Return (x, y) of the center of cell containing provided text 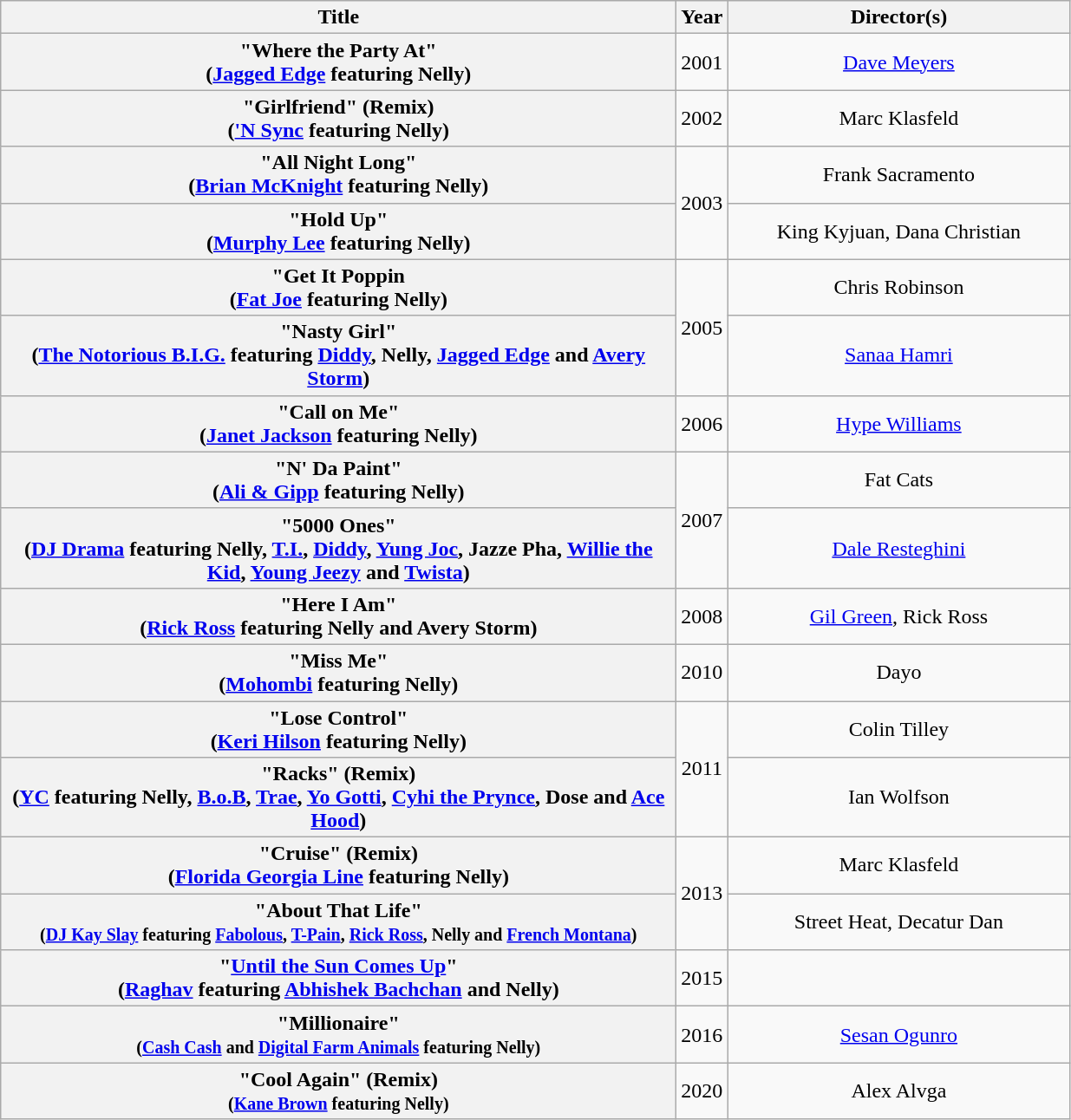
Gil Green, Rick Ross (898, 615)
Ian Wolfson (898, 798)
"Call on Me"(Janet Jackson featuring Nelly) (338, 423)
Title (338, 17)
"Until the Sun Comes Up"(Raghav featuring Abhishek Bachchan and Nelly) (338, 978)
2002 (702, 118)
Dayo (898, 673)
2015 (702, 978)
Sesan Ogunro (898, 1035)
"All Night Long"(Brian McKnight featuring Nelly) (338, 175)
"Miss Me"(Mohombi featuring Nelly) (338, 673)
Year (702, 17)
Frank Sacramento (898, 175)
"Here I Am"(Rick Ross featuring Nelly and Avery Storm) (338, 615)
Dale Resteghini (898, 548)
King Kyjuan, Dana Christian (898, 231)
Colin Tilley (898, 728)
Chris Robinson (898, 288)
"Where the Party At"(Jagged Edge featuring Nelly) (338, 62)
"Racks" (Remix)(YC featuring Nelly, B.o.B, Trae, Yo Gotti, Cyhi the Prynce, Dose and Ace Hood) (338, 798)
2020 (702, 1091)
"Get It Poppin(Fat Joe featuring Nelly) (338, 288)
Hype Williams (898, 423)
"Girlfriend" (Remix)('N Sync featuring Nelly) (338, 118)
2011 (702, 768)
Alex Alvga (898, 1091)
"Cruise" (Remix)(Florida Georgia Line featuring Nelly) (338, 865)
"About That Life"(DJ Kay Slay featuring Fabolous, T-Pain, Rick Ross, Nelly and French Montana) (338, 922)
Dave Meyers (898, 62)
2005 (702, 328)
Fat Cats (898, 480)
2010 (702, 673)
"Nasty Girl"(The Notorious B.I.G. featuring Diddy, Nelly, Jagged Edge and Avery Storm) (338, 355)
"N' Da Paint"(Ali & Gipp featuring Nelly) (338, 480)
"Lose Control"(Keri Hilson featuring Nelly) (338, 728)
Director(s) (898, 17)
Sanaa Hamri (898, 355)
2008 (702, 615)
"5000 Ones"(DJ Drama featuring Nelly, T.I., Diddy, Yung Joc, Jazze Pha, Willie the Kid, Young Jeezy and Twista) (338, 548)
Street Heat, Decatur Dan (898, 922)
2016 (702, 1035)
2006 (702, 423)
"Hold Up"(Murphy Lee featuring Nelly) (338, 231)
"Millionaire"(Cash Cash and Digital Farm Animals featuring Nelly) (338, 1035)
2007 (702, 520)
2001 (702, 62)
2013 (702, 894)
"Cool Again" (Remix)(Kane Brown featuring Nelly) (338, 1091)
2003 (702, 203)
